Provide the [x, y] coordinate of the cell's center where the given text is located.  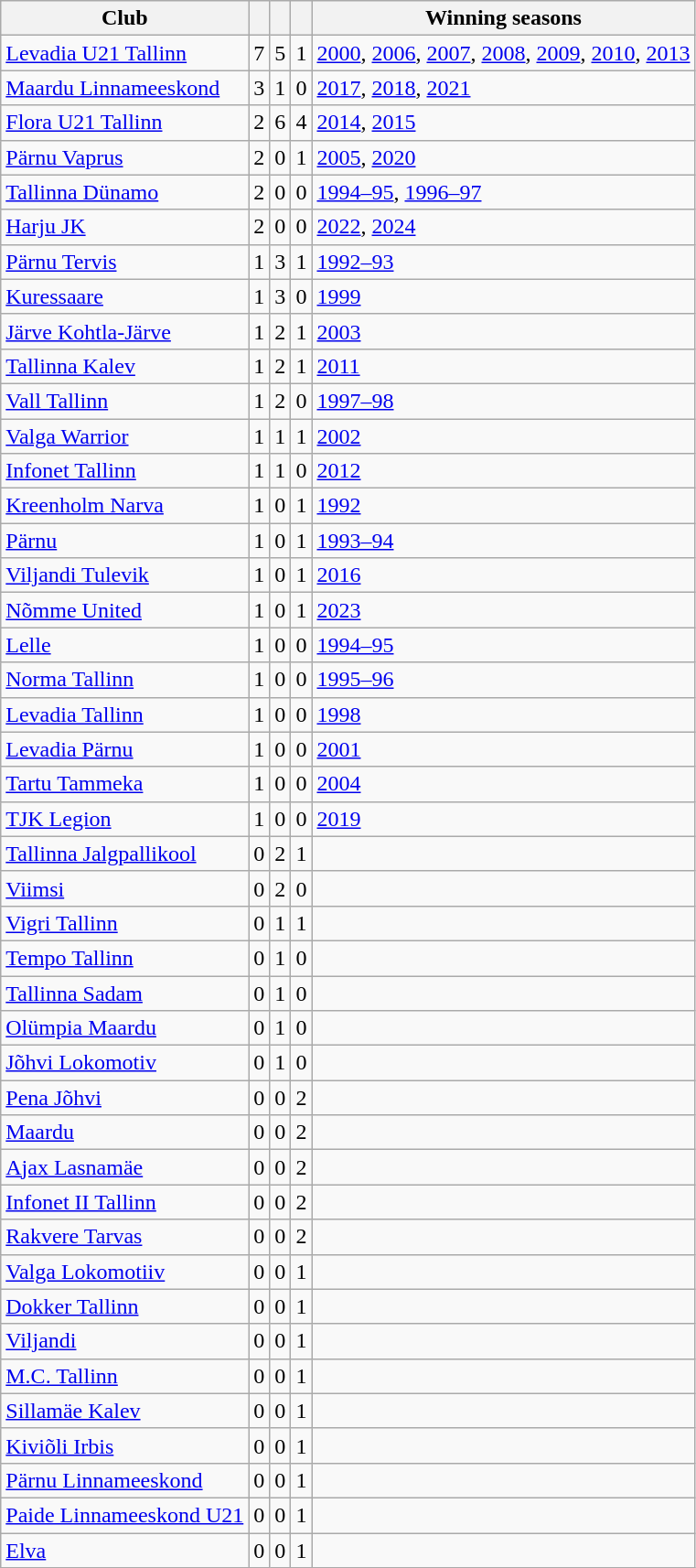
6 [280, 123]
2000, 2006, 2007, 2008, 2009, 2010, 2013 [503, 53]
1994–95, 1996–97 [503, 192]
Pärnu Vaprus [124, 157]
4 [302, 123]
1993–94 [503, 541]
1999 [503, 296]
Pärnu [124, 541]
Valga Warrior [124, 436]
2011 [503, 366]
Dokker Tallinn [124, 1306]
M.C. Tallinn [124, 1376]
Tempo Tallinn [124, 958]
Rakvere Tarvas [124, 1237]
Kreenholm Narva [124, 506]
Viljandi [124, 1341]
1997–98 [503, 401]
Tallinna Sadam [124, 993]
Winning seasons [503, 18]
Olümpia Maardu [124, 1028]
Paide Linnameeskond U21 [124, 1515]
2014, 2015 [503, 123]
Harju JK [124, 227]
Pärnu Linnameeskond [124, 1480]
Lelle [124, 645]
2022, 2024 [503, 227]
Viljandi Tulevik [124, 575]
2003 [503, 331]
5 [280, 53]
Elva [124, 1551]
Levadia Tallinn [124, 714]
Flora U21 Tallinn [124, 123]
Vigri Tallinn [124, 923]
Nõmme United [124, 610]
Kuressaare [124, 296]
Levadia U21 Tallinn [124, 53]
Infonet II Tallinn [124, 1202]
1992–93 [503, 262]
Jõhvi Lokomotiv [124, 1063]
7 [260, 53]
2002 [503, 436]
2001 [503, 749]
Tallinna Jalgpallikool [124, 854]
Maardu Linnameeskond [124, 88]
Tartu Tammeka [124, 784]
Maardu [124, 1133]
Kiviõli Irbis [124, 1445]
Valga Lokomotiiv [124, 1272]
1995–96 [503, 680]
TJK Legion [124, 819]
Tallinna Dünamo [124, 192]
Pärnu Tervis [124, 262]
Ajax Lasnamäe [124, 1167]
Norma Tallinn [124, 680]
Club [124, 18]
2012 [503, 471]
1998 [503, 714]
2004 [503, 784]
2019 [503, 819]
Vall Tallinn [124, 401]
Pena Jõhvi [124, 1098]
Viimsi [124, 888]
Infonet Tallinn [124, 471]
1992 [503, 506]
2017, 2018, 2021 [503, 88]
2005, 2020 [503, 157]
Sillamäe Kalev [124, 1411]
2016 [503, 575]
Tallinna Kalev [124, 366]
1994–95 [503, 645]
2023 [503, 610]
Järve Kohtla-Järve [124, 331]
Levadia Pärnu [124, 749]
